Detect which cell encompasses the target text, then output its [X, Y] center coordinate. 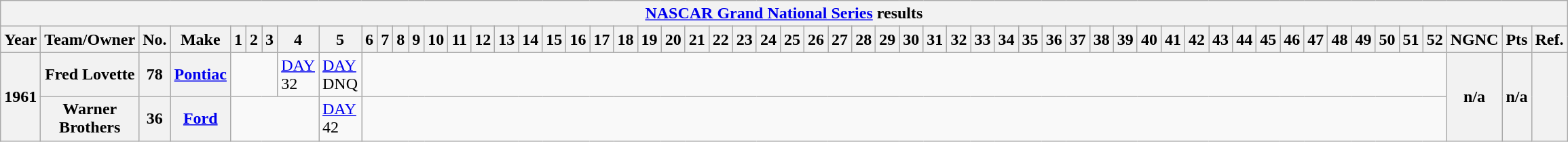
41 [1173, 39]
DAY32 [299, 75]
15 [554, 39]
NASCAR Grand National Series results [784, 14]
19 [649, 39]
50 [1387, 39]
26 [816, 39]
27 [840, 39]
24 [768, 39]
2 [254, 39]
51 [1411, 39]
46 [1292, 39]
17 [601, 39]
33 [983, 39]
44 [1245, 39]
1 [238, 39]
Pontiac [200, 75]
5 [341, 39]
4 [299, 39]
16 [578, 39]
9 [417, 39]
28 [863, 39]
14 [531, 39]
18 [626, 39]
7 [386, 39]
DAY42 [341, 118]
78 [155, 75]
Year [20, 39]
NGNC [1474, 39]
49 [1363, 39]
8 [400, 39]
29 [888, 39]
52 [1435, 39]
Warner Brothers [90, 118]
23 [744, 39]
38 [1101, 39]
47 [1315, 39]
45 [1268, 39]
20 [673, 39]
35 [1030, 39]
Ref. [1549, 39]
22 [721, 39]
1961 [20, 96]
12 [483, 39]
3 [270, 39]
11 [460, 39]
34 [1006, 39]
37 [1078, 39]
31 [935, 39]
Pts [1516, 39]
42 [1197, 39]
Make [200, 39]
6 [369, 39]
10 [436, 39]
No. [155, 39]
32 [958, 39]
39 [1125, 39]
30 [911, 39]
25 [791, 39]
Ford [200, 118]
DAYDNQ [341, 75]
48 [1340, 39]
43 [1220, 39]
Fred Lovette [90, 75]
Team/Owner [90, 39]
21 [696, 39]
40 [1149, 39]
13 [506, 39]
